Output the [x, y] coordinate of the center of the cell containing the given text.  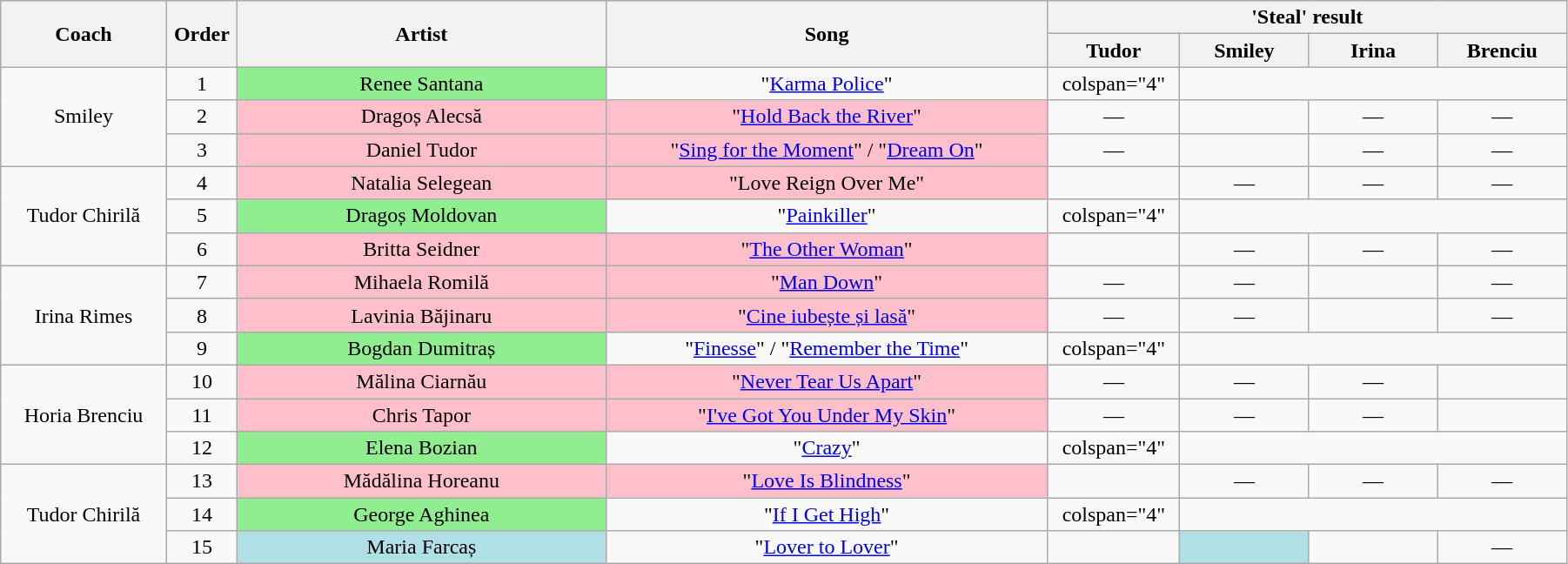
"The Other Woman" [827, 249]
"Cine iubește și lasă" [827, 315]
6 [202, 249]
Elena Bozian [421, 448]
"Crazy" [827, 448]
Horia Brenciu [84, 414]
Mălina Ciarnău [421, 381]
Irina Rimes [84, 315]
1 [202, 84]
"Sing for the Moment" / "Dream On" [827, 150]
Lavinia Băjinaru [421, 315]
Dragoș Moldovan [421, 216]
Renee Santana [421, 84]
"Karma Police" [827, 84]
Irina [1373, 50]
3 [202, 150]
George Aghinea [421, 514]
13 [202, 481]
Bogdan Dumitraș [421, 348]
8 [202, 315]
4 [202, 183]
"Painkiller" [827, 216]
Mădălina Horeanu [421, 481]
Tudor [1114, 50]
"I've Got You Under My Skin" [827, 415]
"Never Tear Us Apart" [827, 381]
11 [202, 415]
Daniel Tudor [421, 150]
Natalia Selegean [421, 183]
Maria Farcaș [421, 547]
2 [202, 117]
"Finesse" / "Remember the Time" [827, 348]
"Love Reign Over Me" [827, 183]
10 [202, 381]
'Steal' result [1307, 17]
5 [202, 216]
9 [202, 348]
"Love Is Blindness" [827, 481]
Order [202, 34]
15 [202, 547]
7 [202, 282]
Chris Tapor [421, 415]
Dragoș Alecsă [421, 117]
14 [202, 514]
"If I Get High" [827, 514]
"Hold Back the River" [827, 117]
12 [202, 448]
Britta Seidner [421, 249]
Song [827, 34]
Brenciu [1502, 50]
Mihaela Romilă [421, 282]
Coach [84, 34]
Artist [421, 34]
"Lover to Lover" [827, 547]
"Man Down" [827, 282]
